Return (x, y) of the center of cell containing provided text 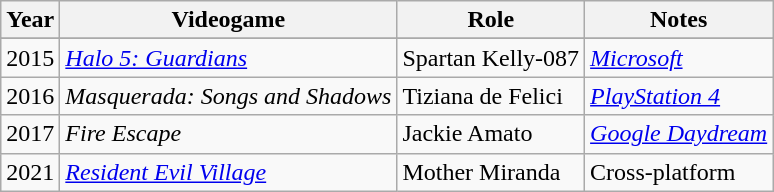
PlayStation 4 (679, 96)
Resident Evil Village (228, 172)
Spartan Kelly-087 (491, 58)
Videogame (228, 20)
Halo 5: Guardians (228, 58)
Cross-platform (679, 172)
Fire Escape (228, 134)
Mother Miranda (491, 172)
2016 (30, 96)
Notes (679, 20)
Role (491, 20)
Masquerada: Songs and Shadows (228, 96)
Google Daydream (679, 134)
Year (30, 20)
2021 (30, 172)
2017 (30, 134)
Microsoft (679, 58)
Jackie Amato (491, 134)
Tiziana de Felici (491, 96)
2015 (30, 58)
